Find where the given text appears and provide that cell's center as (X, Y) coordinate. 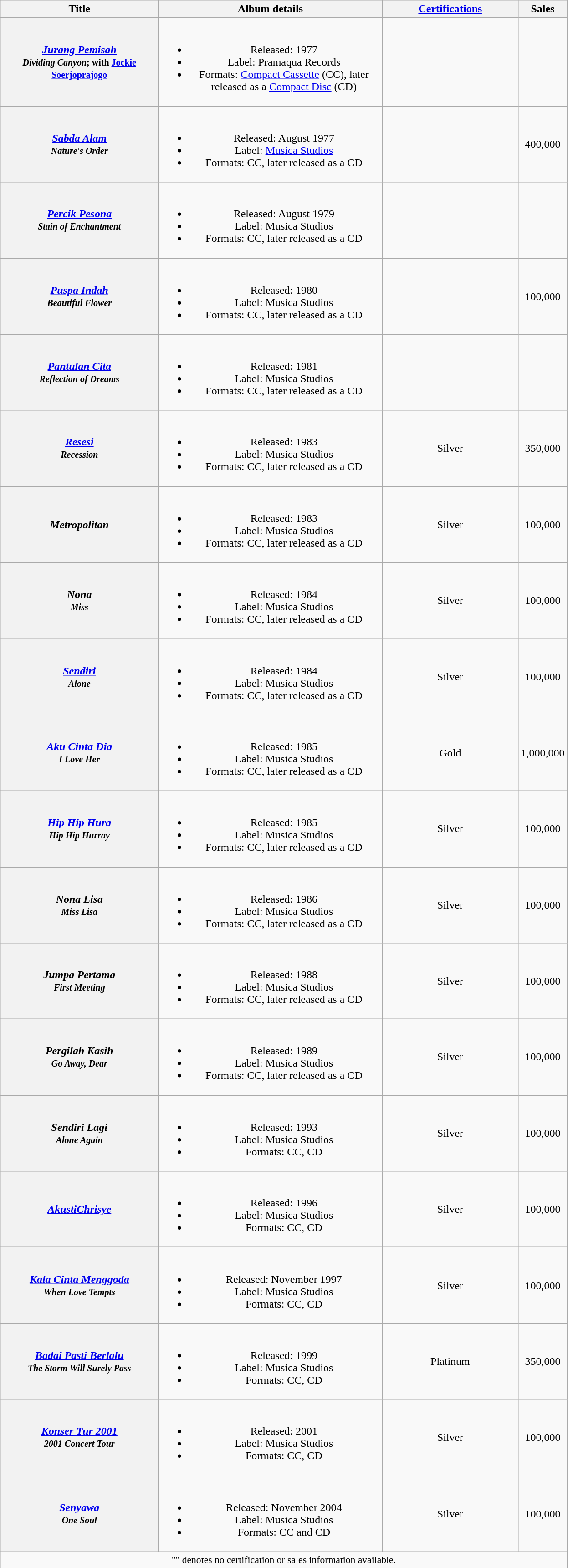
Released: 1977Label: Pramaqua RecordsFormats: Compact Cassette (CC), later released as a Compact Disc (CD) (271, 62)
Aku Cinta DiaI Love Her (79, 752)
SenyawaOne Soul (79, 1514)
Sales (543, 9)
NonaMiss (79, 600)
Puspa IndahBeautiful Flower (79, 296)
Released: 1980Label: Musica StudiosFormats: CC, later released as a CD (271, 296)
AkustiChrisye (79, 1210)
"" denotes no certification or sales information available. (284, 1560)
1,000,000 (543, 752)
Released: 1986Label: Musica StudiosFormats: CC, later released as a CD (271, 905)
Nona LisaMiss Lisa (79, 905)
ResesiRecession (79, 448)
Pantulan CitaReflection of Dreams (79, 373)
SendiriAlone (79, 677)
Released: 1999Label: Musica StudiosFormats: CC, CD (271, 1362)
Metropolitan (79, 525)
Sabda AlamNature's Order (79, 144)
Platinum (450, 1362)
Released: 1989Label: Musica StudiosFormats: CC, later released as a CD (271, 1057)
Released: 1981Label: Musica StudiosFormats: CC, later released as a CD (271, 373)
Percik PesonaStain of Enchantment (79, 220)
Released: 1993Label: Musica StudiosFormats: CC, CD (271, 1133)
Released: 1996Label: Musica StudiosFormats: CC, CD (271, 1210)
Released: 1988Label: Musica StudiosFormats: CC, later released as a CD (271, 981)
400,000 (543, 144)
Gold (450, 752)
Konser Tur 20012001 Concert Tour (79, 1437)
Badai Pasti BerlaluThe Storm Will Surely Pass (79, 1362)
Pergilah KasihGo Away, Dear (79, 1057)
Released: 2001Label: Musica StudiosFormats: CC, CD (271, 1437)
Jumpa PertamaFirst Meeting (79, 981)
Jurang PemisahDividing Canyon; with Jockie Soerjoprajogo (79, 62)
Kala Cinta MenggodaWhen Love Tempts (79, 1285)
Released: November 1997Label: Musica StudiosFormats: CC, CD (271, 1285)
Hip Hip HuraHip Hip Hurray (79, 829)
Certifications (450, 9)
Released: August 1979Label: Musica StudiosFormats: CC, later released as a CD (271, 220)
Album details (271, 9)
Released: November 2004Label: Musica StudiosFormats: CC and CD (271, 1514)
Sendiri LagiAlone Again (79, 1133)
Released: August 1977Label: Musica StudiosFormats: CC, later released as a CD (271, 144)
Title (79, 9)
